Find where the given text appears and provide that cell's center as (X, Y) coordinate. 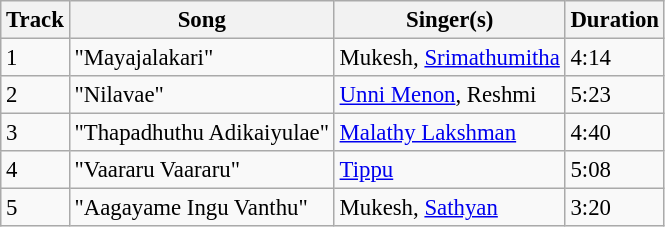
Unni Menon, Reshmi (450, 95)
5:23 (614, 95)
Song (202, 20)
Malathy Lakshman (450, 133)
Singer(s) (450, 20)
3 (35, 133)
"Nilavae" (202, 95)
2 (35, 95)
Duration (614, 20)
"Thapadhuthu Adikaiyulae" (202, 133)
"Aagayame Ingu Vanthu" (202, 208)
Mukesh, Srimathumitha (450, 58)
4 (35, 170)
3:20 (614, 208)
Track (35, 20)
4:40 (614, 133)
"Vaararu Vaararu" (202, 170)
Mukesh, Sathyan (450, 208)
5 (35, 208)
Tippu (450, 170)
1 (35, 58)
5:08 (614, 170)
"Mayajalakari" (202, 58)
4:14 (614, 58)
